Locate the cell with the specified text and output its [X, Y] center coordinate. 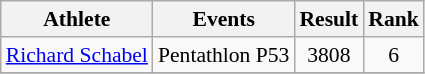
Rank [394, 19]
Pentathlon P53 [224, 55]
Richard Schabel [77, 55]
Events [224, 19]
Result [328, 19]
Athlete [77, 19]
3808 [328, 55]
6 [394, 55]
